Output the (x, y) coordinate of the center of the cell containing the given text.  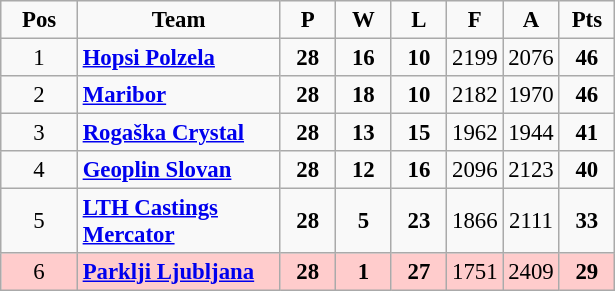
1944 (531, 133)
2076 (531, 58)
Rogaška Crystal (178, 133)
40 (587, 170)
W (364, 20)
A (531, 20)
1970 (531, 95)
3 (40, 133)
1866 (475, 222)
15 (419, 133)
13 (364, 133)
1 (40, 58)
P (308, 20)
33 (587, 222)
LTH Castings Mercator (178, 222)
2096 (475, 170)
2123 (531, 170)
L (419, 20)
18 (364, 95)
2199 (475, 58)
F (475, 20)
Maribor (178, 95)
Geoplin Slovan (178, 170)
2111 (531, 222)
1962 (475, 133)
41 (587, 133)
Team (178, 20)
Pos (40, 20)
Hopsi Polzela (178, 58)
4 (40, 170)
2 (40, 95)
2182 (475, 95)
23 (419, 222)
Pts (587, 20)
12 (364, 170)
